Return (x, y) of the center of cell containing provided text 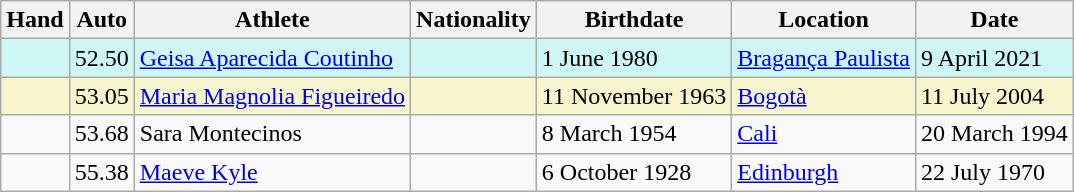
Location (824, 20)
Maeve Kyle (272, 172)
9 April 2021 (994, 58)
Hand (35, 20)
20 March 1994 (994, 134)
Auto (102, 20)
Maria Magnolia Figueiredo (272, 96)
53.05 (102, 96)
6 October 1928 (634, 172)
1 June 1980 (634, 58)
22 July 1970 (994, 172)
Athlete (272, 20)
53.68 (102, 134)
Birthdate (634, 20)
Cali (824, 134)
Bogotà (824, 96)
52.50 (102, 58)
8 March 1954 (634, 134)
Date (994, 20)
Bragança Paulista (824, 58)
Nationality (474, 20)
55.38 (102, 172)
Edinburgh (824, 172)
Sara Montecinos (272, 134)
Geisa Aparecida Coutinho (272, 58)
11 July 2004 (994, 96)
11 November 1963 (634, 96)
